Output the (x, y) coordinate of the center of the cell containing the given text.  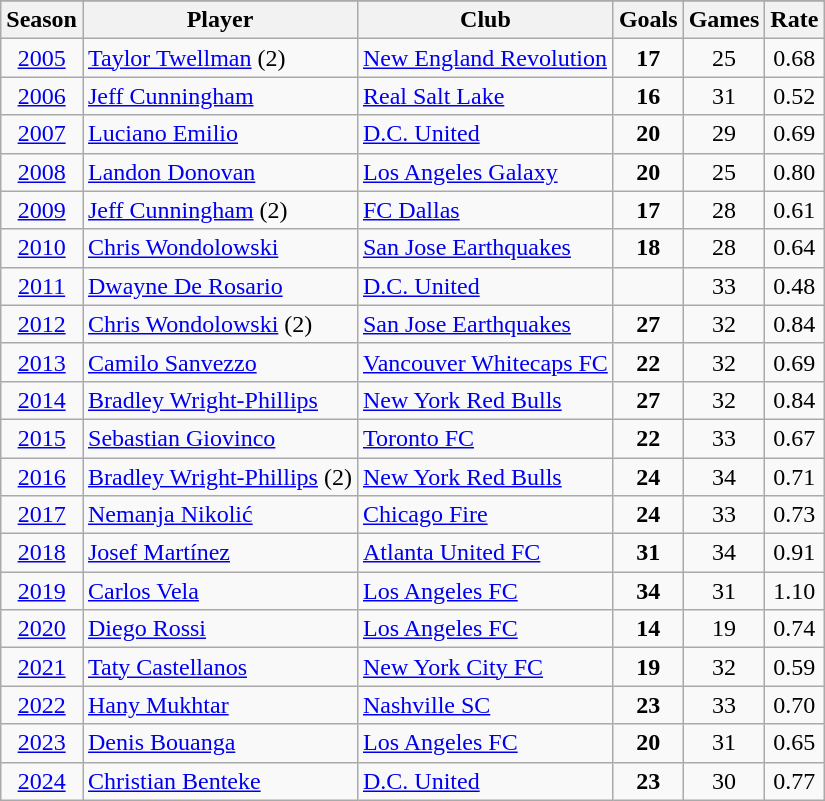
Bradley Wright-Phillips (2) (220, 477)
Landon Donovan (220, 172)
2005 (42, 58)
0.67 (794, 438)
2010 (42, 248)
Player (220, 20)
Sebastian Giovinco (220, 438)
29 (724, 134)
Games (724, 20)
0.70 (794, 705)
2014 (42, 400)
2015 (42, 438)
2022 (42, 705)
Luciano Emilio (220, 134)
0.61 (794, 210)
0.73 (794, 515)
Nemanja Nikolić (220, 515)
FC Dallas (485, 210)
Diego Rossi (220, 629)
0.91 (794, 553)
Taylor Twellman (2) (220, 58)
0.68 (794, 58)
16 (648, 96)
Josef Martínez (220, 553)
New York City FC (485, 667)
Atlanta United FC (485, 553)
1.10 (794, 591)
Goals (648, 20)
0.65 (794, 743)
Taty Castellanos (220, 667)
14 (648, 629)
2007 (42, 134)
Denis Bouanga (220, 743)
2019 (42, 591)
18 (648, 248)
2016 (42, 477)
Jeff Cunningham (2) (220, 210)
2017 (42, 515)
2008 (42, 172)
Real Salt Lake (485, 96)
2018 (42, 553)
0.59 (794, 667)
2020 (42, 629)
Vancouver Whitecaps FC (485, 362)
Los Angeles Galaxy (485, 172)
2024 (42, 781)
Jeff Cunningham (220, 96)
0.71 (794, 477)
Season (42, 20)
Chicago Fire (485, 515)
2011 (42, 286)
Chris Wondolowski (220, 248)
Rate (794, 20)
0.52 (794, 96)
Nashville SC (485, 705)
New England Revolution (485, 58)
Toronto FC (485, 438)
2023 (42, 743)
2021 (42, 667)
Bradley Wright-Phillips (220, 400)
0.64 (794, 248)
0.77 (794, 781)
Hany Mukhtar (220, 705)
0.80 (794, 172)
0.74 (794, 629)
Chris Wondolowski (2) (220, 324)
30 (724, 781)
0.48 (794, 286)
2012 (42, 324)
Camilo Sanvezzo (220, 362)
Carlos Vela (220, 591)
2006 (42, 96)
2013 (42, 362)
Dwayne De Rosario (220, 286)
Club (485, 20)
2009 (42, 210)
Christian Benteke (220, 781)
